Find where the given text appears and provide that cell's center as (X, Y) coordinate. 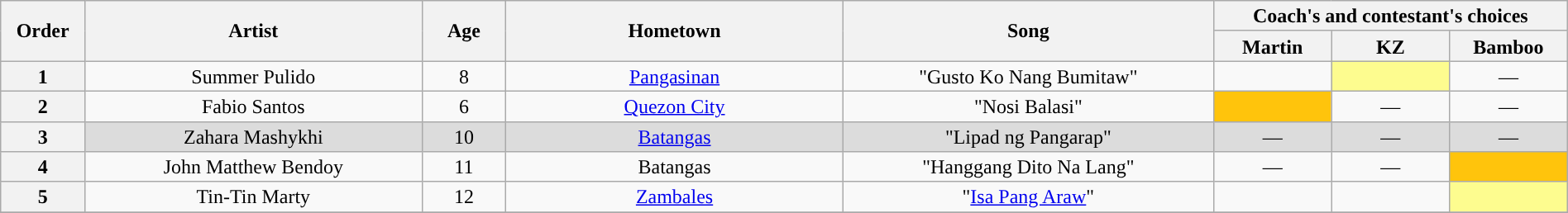
11 (464, 167)
3 (43, 137)
Hometown (675, 31)
Tin-Tin Marty (253, 196)
Fabio Santos (253, 106)
1 (43, 76)
Age (464, 31)
Artist (253, 31)
Order (43, 31)
Song (1028, 31)
Zahara Mashykhi (253, 137)
"Lipad ng Pangarap" (1028, 137)
8 (464, 76)
"Hanggang Dito Na Lang" (1028, 167)
10 (464, 137)
"Nosi Balasi" (1028, 106)
"Isa Pang Araw" (1028, 196)
"Gusto Ko Nang Bumitaw" (1028, 76)
Pangasinan (675, 76)
Summer Pulido (253, 76)
KZ (1391, 46)
12 (464, 196)
5 (43, 196)
4 (43, 167)
Zambales (675, 196)
Coach's and contestant's choices (1390, 17)
6 (464, 106)
Martin (1272, 46)
2 (43, 106)
Quezon City (675, 106)
John Matthew Bendoy (253, 167)
Bamboo (1508, 46)
